For the text-containing cell, return its midpoint in [X, Y] coordinate format. 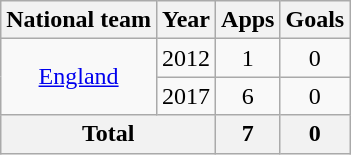
1 [248, 58]
2012 [186, 58]
England [79, 77]
6 [248, 96]
Apps [248, 20]
Total [108, 134]
Goals [315, 20]
National team [79, 20]
2017 [186, 96]
Year [186, 20]
7 [248, 134]
